Return the (x, y) coordinate for the center point of the cell that contains the specified text.  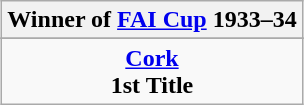
Cork1st Title (152, 72)
Winner of FAI Cup 1933–34 (152, 20)
